Extract the [x, y] coordinate from the center of the cell holding the provided text.  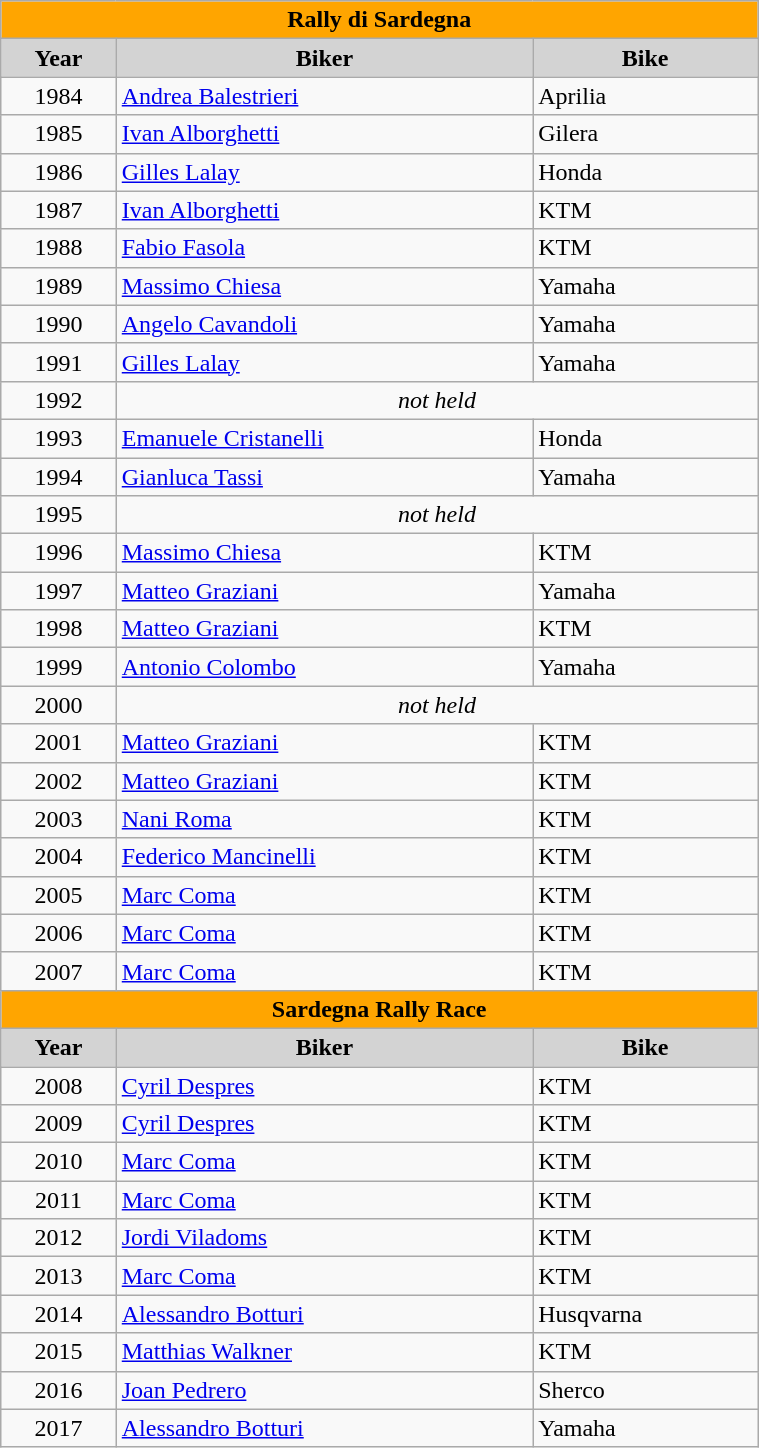
2010 [58, 1162]
1986 [58, 172]
Antonio Colombo [324, 667]
Gianluca Tassi [324, 477]
Husqvarna [646, 1314]
Gilera [646, 134]
2011 [58, 1200]
Joan Pedrero [324, 1390]
1993 [58, 438]
1996 [58, 553]
2017 [58, 1428]
1990 [58, 324]
Sardegna Rally Race [380, 1009]
1984 [58, 96]
2009 [58, 1124]
2015 [58, 1352]
1997 [58, 591]
1985 [58, 134]
Matthias Walkner [324, 1352]
2002 [58, 781]
1988 [58, 248]
Aprilia [646, 96]
2013 [58, 1276]
Andrea Balestrieri [324, 96]
2016 [58, 1390]
Fabio Fasola [324, 248]
2000 [58, 705]
1994 [58, 477]
2006 [58, 933]
2004 [58, 857]
2007 [58, 971]
2014 [58, 1314]
Angelo Cavandoli [324, 324]
2012 [58, 1238]
1992 [58, 400]
1999 [58, 667]
2008 [58, 1085]
2001 [58, 743]
Jordi Viladoms [324, 1238]
1998 [58, 629]
Emanuele Cristanelli [324, 438]
Nani Roma [324, 819]
1995 [58, 515]
1989 [58, 286]
2003 [58, 819]
Sherco [646, 1390]
1991 [58, 362]
1987 [58, 210]
Federico Mancinelli [324, 857]
2005 [58, 895]
Rally di Sardegna [380, 20]
